Output the (x, y) coordinate of the center of the cell containing the given text.  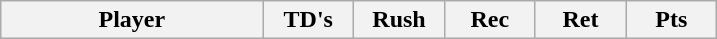
Rec (490, 20)
Player (132, 20)
Ret (580, 20)
Rush (400, 20)
TD's (308, 20)
Pts (672, 20)
